For the text-containing cell, return its midpoint in [X, Y] coordinate format. 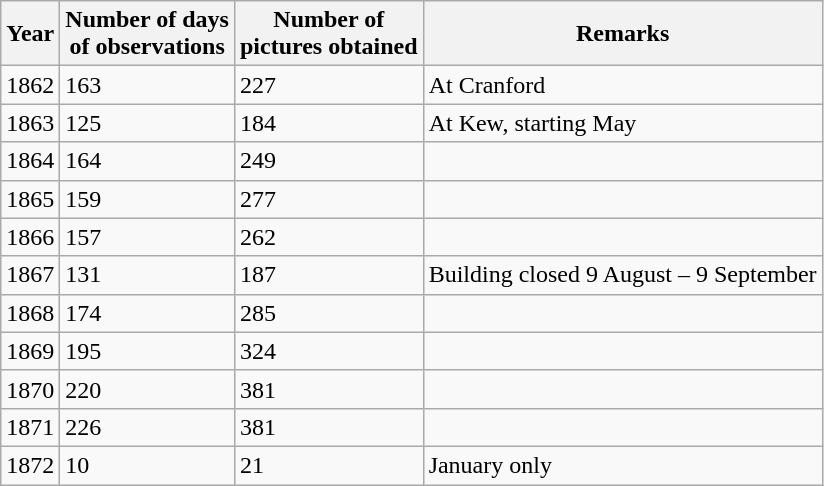
Number of pictures obtained [328, 34]
159 [148, 199]
1866 [30, 237]
10 [148, 465]
At Kew, starting May [622, 123]
1870 [30, 389]
195 [148, 351]
226 [148, 427]
163 [148, 85]
227 [328, 85]
Building closed 9 August – 9 September [622, 275]
Remarks [622, 34]
1865 [30, 199]
285 [328, 313]
249 [328, 161]
1862 [30, 85]
At Cranford [622, 85]
174 [148, 313]
324 [328, 351]
157 [148, 237]
1864 [30, 161]
1869 [30, 351]
125 [148, 123]
January only [622, 465]
220 [148, 389]
131 [148, 275]
1868 [30, 313]
1863 [30, 123]
184 [328, 123]
1871 [30, 427]
21 [328, 465]
262 [328, 237]
1867 [30, 275]
277 [328, 199]
Number of daysof observations [148, 34]
Year [30, 34]
187 [328, 275]
1872 [30, 465]
164 [148, 161]
